Provide the (X, Y) coordinate of the cell's center where the given text is located.  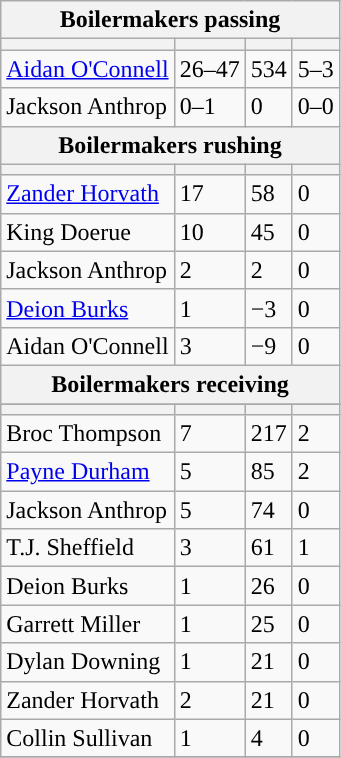
Garrett Miller (88, 624)
0–1 (210, 107)
25 (268, 624)
King Doerue (88, 232)
−9 (268, 346)
Broc Thompson (88, 434)
17 (210, 194)
0–0 (316, 107)
5–3 (316, 69)
Boilermakers receiving (170, 384)
74 (268, 510)
−3 (268, 308)
Boilermakers passing (170, 20)
534 (268, 69)
26 (268, 586)
26–47 (210, 69)
Boilermakers rushing (170, 145)
T.J. Sheffield (88, 548)
85 (268, 472)
217 (268, 434)
45 (268, 232)
Dylan Downing (88, 662)
Payne Durham (88, 472)
4 (268, 738)
7 (210, 434)
61 (268, 548)
Collin Sullivan (88, 738)
10 (210, 232)
58 (268, 194)
